Scan for the cell matching the given text and deliver its [x, y] coordinate at center. 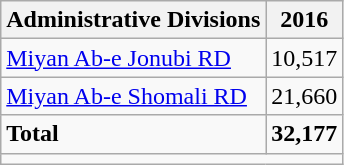
2016 [304, 20]
Administrative Divisions [134, 20]
Total [134, 134]
32,177 [304, 134]
Miyan Ab-e Jonubi RD [134, 58]
21,660 [304, 96]
10,517 [304, 58]
Miyan Ab-e Shomali RD [134, 96]
